Pinpoint the cell where the given text exists, returning its (X, Y) midpoint coordinate. 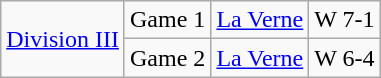
Game 2 (167, 58)
W 6-4 (344, 58)
W 7-1 (344, 20)
Division III (63, 39)
Game 1 (167, 20)
